Search for the cell housing the specified text and yield its (x, y) center coordinate. 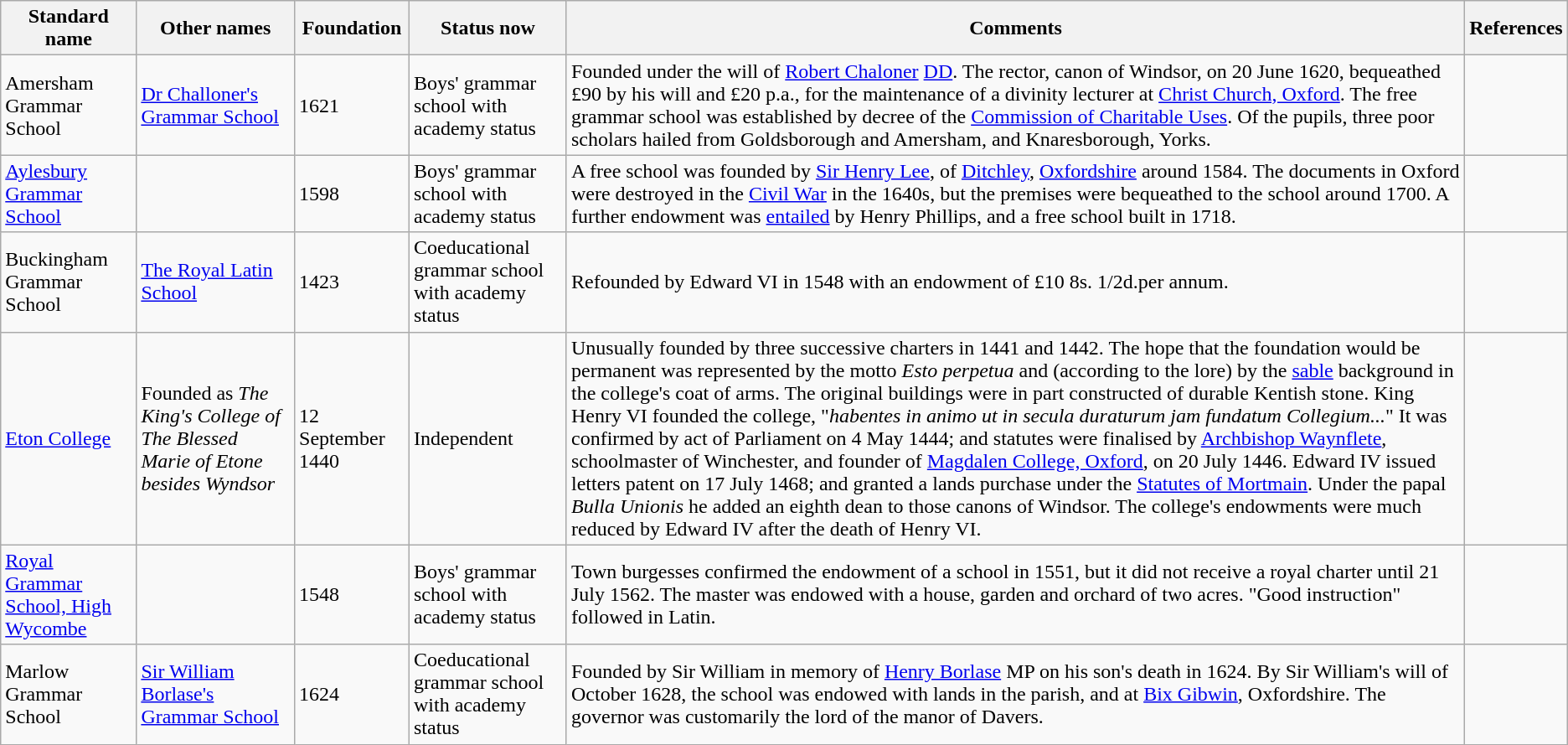
Status now (487, 28)
Sir William Borlase's Grammar School (216, 694)
Foundation (352, 28)
Eton College (69, 438)
Other names (216, 28)
Buckingham Grammar School (69, 282)
References (1516, 28)
Dr Challoner's Grammar School (216, 106)
Amersham Grammar School (69, 106)
1598 (352, 194)
1624 (352, 694)
1621 (352, 106)
Comments (1015, 28)
12 September 1440 (352, 438)
Aylesbury Grammar School (69, 194)
Standard name (69, 28)
The Royal Latin School (216, 282)
Royal Grammar School, High Wycombe (69, 595)
Refounded by Edward VI in 1548 with an endowment of £10 8s. 1/2d.per annum. (1015, 282)
1548 (352, 595)
Independent (487, 438)
Founded as The King's College of The Blessed Marie of Etone besides Wyndsor (216, 438)
Marlow Grammar School (69, 694)
1423 (352, 282)
